For the text-containing cell, return its midpoint in (X, Y) coordinate format. 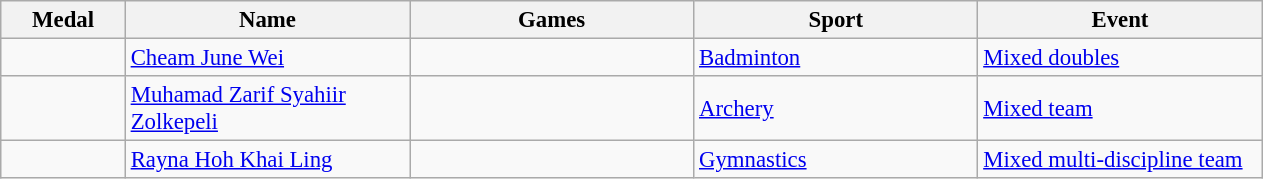
Event (1120, 20)
Cheam June Wei (267, 58)
Archery (836, 108)
Games (552, 20)
Mixed multi-discipline team (1120, 160)
Badminton (836, 58)
Gymnastics (836, 160)
Medal (64, 20)
Mixed team (1120, 108)
Rayna Hoh Khai Ling (267, 160)
Muhamad Zarif Syahiir Zolkepeli (267, 108)
Mixed doubles (1120, 58)
Name (267, 20)
Sport (836, 20)
